Detect which cell encompasses the target text, then output its [X, Y] center coordinate. 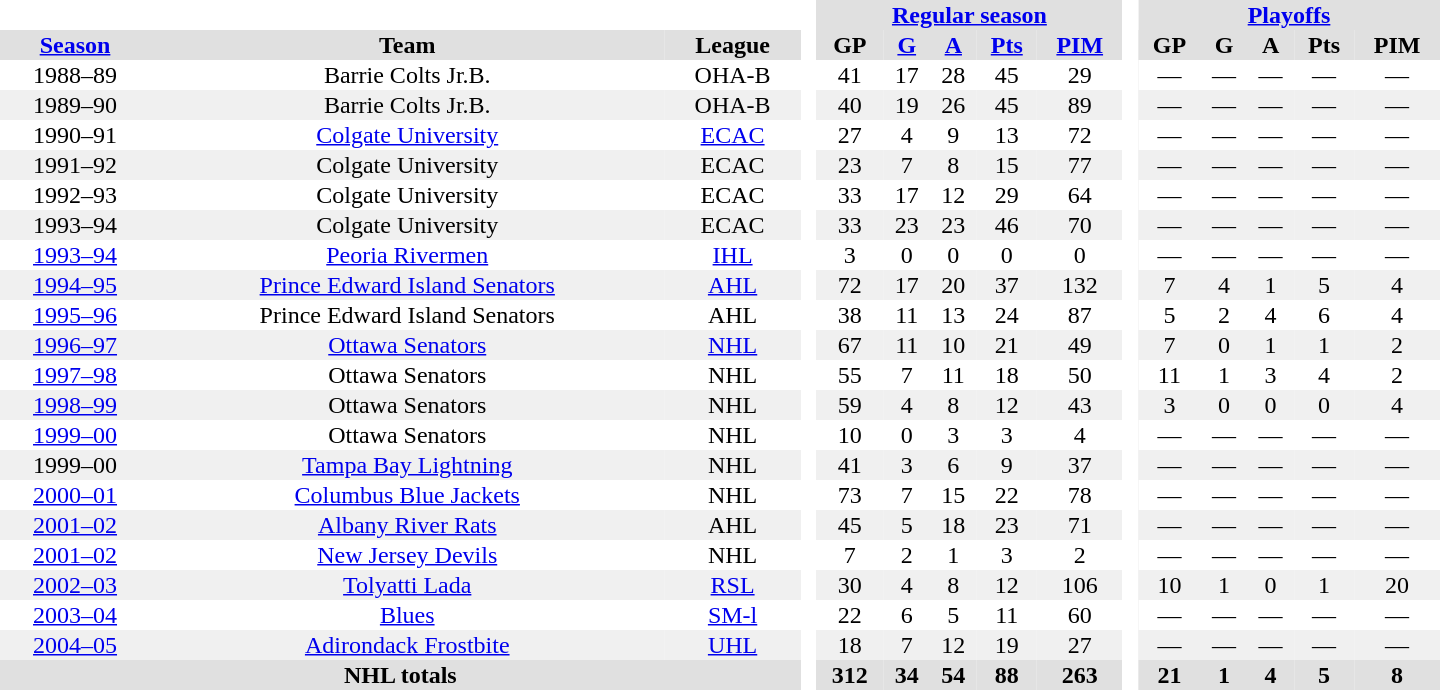
24 [1007, 315]
Peoria Rivermen [407, 255]
43 [1080, 405]
Regular season [969, 15]
77 [1080, 165]
Team [407, 45]
59 [850, 405]
73 [850, 495]
Tampa Bay Lightning [407, 465]
Adirondack Frostbite [407, 645]
1988–89 [75, 75]
NHL totals [400, 675]
1996–97 [75, 345]
60 [1080, 615]
49 [1080, 345]
38 [850, 315]
1994–95 [75, 285]
50 [1080, 375]
2000–01 [75, 495]
70 [1080, 225]
1991–92 [75, 165]
Albany River Rats [407, 525]
1989–90 [75, 105]
55 [850, 375]
Blues [407, 615]
SM-l [732, 615]
28 [954, 75]
88 [1007, 675]
1997–98 [75, 375]
71 [1080, 525]
IHL [732, 255]
312 [850, 675]
46 [1007, 225]
1998–99 [75, 405]
Season [75, 45]
RSL [732, 585]
UHL [732, 645]
67 [850, 345]
106 [1080, 585]
2003–04 [75, 615]
Playoffs [1289, 15]
64 [1080, 195]
40 [850, 105]
2004–05 [75, 645]
1995–96 [75, 315]
26 [954, 105]
54 [954, 675]
Columbus Blue Jackets [407, 495]
263 [1080, 675]
34 [906, 675]
1992–93 [75, 195]
New Jersey Devils [407, 555]
78 [1080, 495]
30 [850, 585]
89 [1080, 105]
132 [1080, 285]
League [732, 45]
Tolyatti Lada [407, 585]
87 [1080, 315]
1990–91 [75, 135]
2002–03 [75, 585]
